Pinpoint the cell where the given text exists, returning its [x, y] midpoint coordinate. 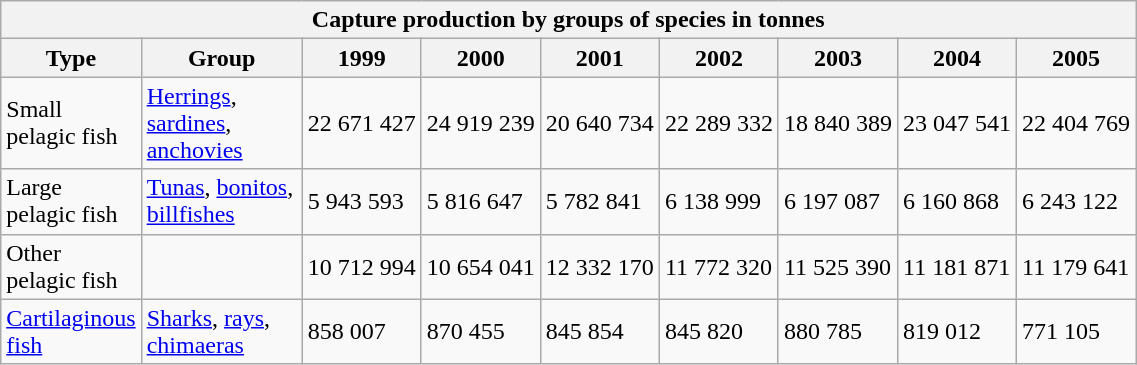
870 455 [480, 332]
10 712 994 [362, 266]
24 919 239 [480, 123]
Large pelagic fish [71, 202]
Herrings, sardines, anchovies [222, 123]
23 047 541 [958, 123]
Capture production by groups of species in tonnes [568, 20]
819 012 [958, 332]
858 007 [362, 332]
Small pelagic fish [71, 123]
6 197 087 [838, 202]
11 525 390 [838, 266]
880 785 [838, 332]
11 179 641 [1076, 266]
2002 [718, 58]
6 138 999 [718, 202]
Type [71, 58]
10 654 041 [480, 266]
1999 [362, 58]
2000 [480, 58]
22 671 427 [362, 123]
5 782 841 [600, 202]
5 943 593 [362, 202]
6 160 868 [958, 202]
Group [222, 58]
845 854 [600, 332]
18 840 389 [838, 123]
2001 [600, 58]
22 404 769 [1076, 123]
11 181 871 [958, 266]
2004 [958, 58]
2005 [1076, 58]
2003 [838, 58]
22 289 332 [718, 123]
845 820 [718, 332]
Other pelagic fish [71, 266]
6 243 122 [1076, 202]
20 640 734 [600, 123]
11 772 320 [718, 266]
Sharks, rays, chimaeras [222, 332]
12 332 170 [600, 266]
Cartilaginous fish [71, 332]
5 816 647 [480, 202]
771 105 [1076, 332]
Tunas, bonitos, billfishes [222, 202]
